From the cell containing the given text, extract its center point as [X, Y] coordinate. 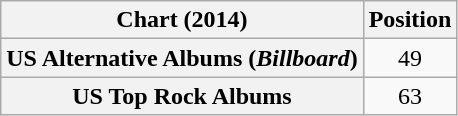
US Alternative Albums (Billboard) [182, 58]
Position [410, 20]
US Top Rock Albums [182, 96]
63 [410, 96]
Chart (2014) [182, 20]
49 [410, 58]
